Capture the cell that displays the provided text and extract its [x, y] central coordinate. 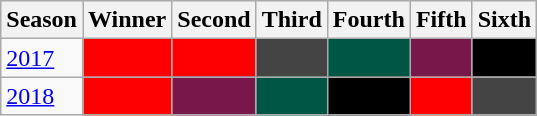
2017 [42, 58]
Season [42, 20]
2018 [42, 96]
Winner [126, 20]
Second [214, 20]
Fourth [368, 20]
Sixth [504, 20]
Third [292, 20]
Fifth [441, 20]
